Scan for the cell matching the given text and deliver its [x, y] coordinate at center. 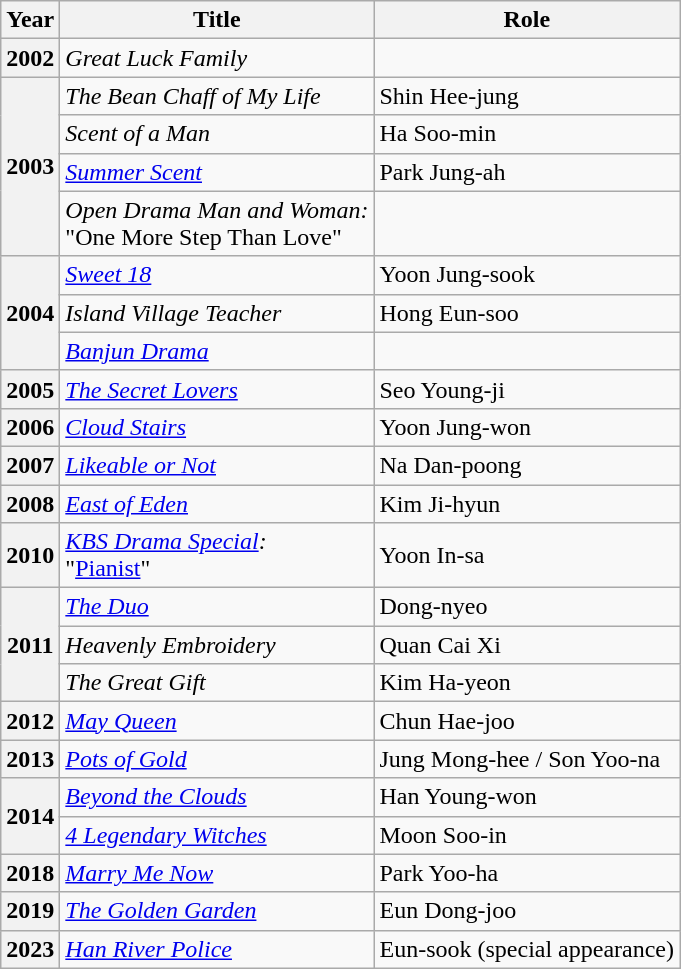
East of Eden [217, 503]
May Queen [217, 721]
2002 [30, 58]
Na Dan-poong [527, 465]
2019 [30, 911]
Hong Eun-soo [527, 313]
2005 [30, 389]
Dong-nyeo [527, 607]
Kim Ji-hyun [527, 503]
Beyond the Clouds [217, 797]
2003 [30, 166]
Heavenly Embroidery [217, 645]
Seo Young-ji [527, 389]
The Golden Garden [217, 911]
2013 [30, 759]
Island Village Teacher [217, 313]
2006 [30, 427]
Pots of Gold [217, 759]
Summer Scent [217, 172]
Great Luck Family [217, 58]
2011 [30, 645]
2004 [30, 313]
2007 [30, 465]
Scent of a Man [217, 134]
4 Legendary Witches [217, 835]
Sweet 18 [217, 275]
The Secret Lovers [217, 389]
The Duo [217, 607]
2018 [30, 873]
KBS Drama Special:"Pianist" [217, 556]
Marry Me Now [217, 873]
2010 [30, 556]
Park Yoo-ha [527, 873]
Eun-sook (special appearance) [527, 949]
Open Drama Man and Woman:"One More Step Than Love" [217, 224]
Role [527, 20]
Chun Hae-joo [527, 721]
Han River Police [217, 949]
The Bean Chaff of My Life [217, 96]
Shin Hee-jung [527, 96]
Moon Soo-in [527, 835]
Yoon Jung-won [527, 427]
2012 [30, 721]
2014 [30, 816]
Banjun Drama [217, 351]
Park Jung-ah [527, 172]
Yoon Jung-sook [527, 275]
Kim Ha-yeon [527, 683]
Han Young-won [527, 797]
Jung Mong-hee / Son Yoo-na [527, 759]
Quan Cai Xi [527, 645]
Yoon In-sa [527, 556]
Year [30, 20]
Likeable or Not [217, 465]
Cloud Stairs [217, 427]
The Great Gift [217, 683]
2008 [30, 503]
2023 [30, 949]
Title [217, 20]
Ha Soo-min [527, 134]
Eun Dong-joo [527, 911]
